For the text-containing cell, return its midpoint in (X, Y) coordinate format. 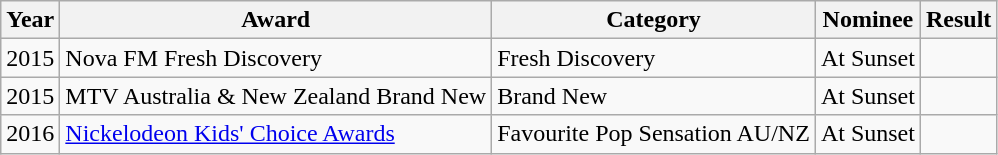
2016 (30, 134)
Brand New (654, 96)
Result (958, 20)
Nickelodeon Kids' Choice Awards (276, 134)
Nominee (868, 20)
Award (276, 20)
Category (654, 20)
MTV Australia & New Zealand Brand New (276, 96)
Favourite Pop Sensation AU/NZ (654, 134)
Nova FM Fresh Discovery (276, 58)
Year (30, 20)
Fresh Discovery (654, 58)
